Detect which cell encompasses the target text, then output its (X, Y) center coordinate. 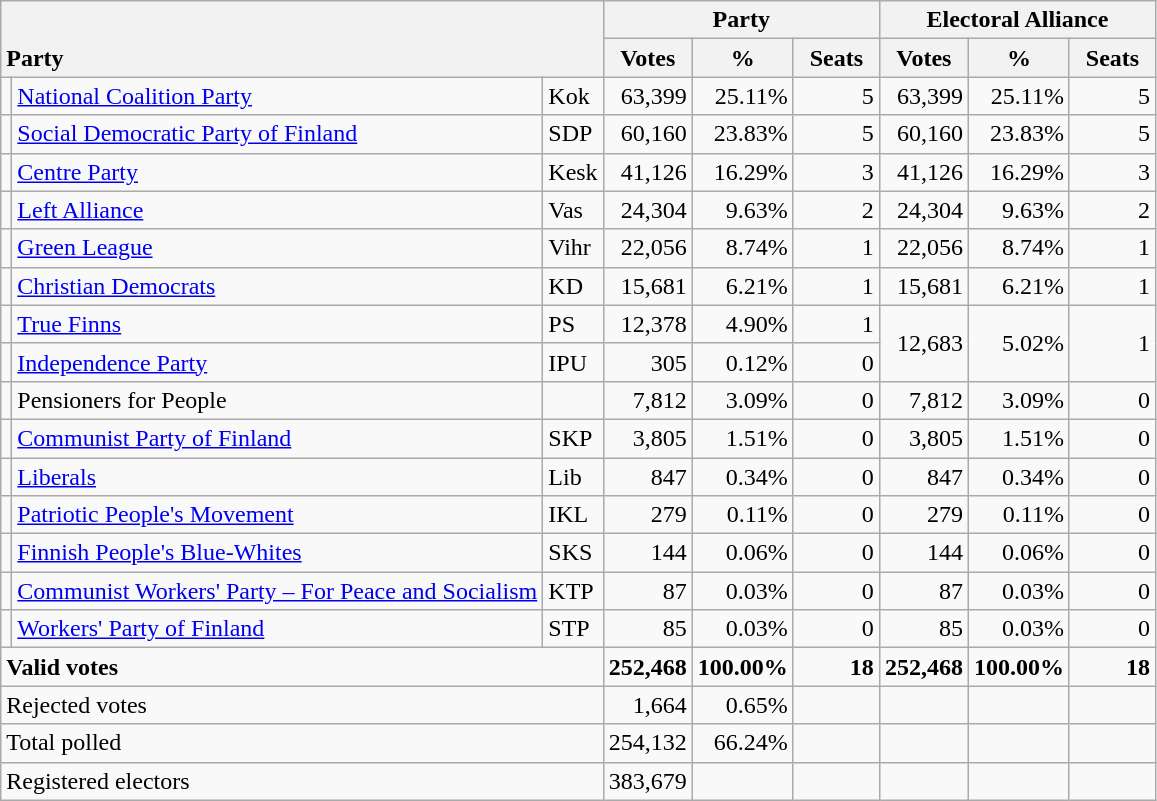
Green League (278, 248)
Registered electors (302, 781)
Centre Party (278, 172)
5.02% (1018, 343)
383,679 (648, 781)
12,378 (648, 324)
Workers' Party of Finland (278, 629)
Christian Democrats (278, 286)
Finnish People's Blue-Whites (278, 553)
Patriotic People's Movement (278, 515)
SKS (573, 553)
True Finns (278, 324)
Social Democratic Party of Finland (278, 134)
IPU (573, 362)
Kok (573, 96)
Electoral Alliance (1017, 20)
Communist Party of Finland (278, 438)
12,683 (924, 343)
66.24% (742, 743)
SKP (573, 438)
Valid votes (302, 667)
305 (648, 362)
KD (573, 286)
4.90% (742, 324)
Left Alliance (278, 210)
STP (573, 629)
Vihr (573, 248)
Total polled (302, 743)
Communist Workers' Party – For Peace and Socialism (278, 591)
Rejected votes (302, 705)
Liberals (278, 477)
SDP (573, 134)
KTP (573, 591)
0.65% (742, 705)
Pensioners for People (278, 400)
PS (573, 324)
Kesk (573, 172)
IKL (573, 515)
Independence Party (278, 362)
National Coalition Party (278, 96)
1,664 (648, 705)
Lib (573, 477)
0.12% (742, 362)
254,132 (648, 743)
Vas (573, 210)
